Locate the cell with the specified text and output its [X, Y] center coordinate. 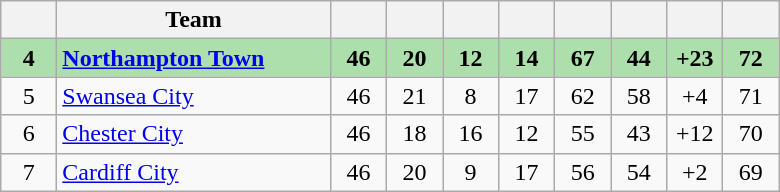
+2 [695, 172]
55 [583, 134]
72 [751, 58]
Cardiff City [194, 172]
54 [639, 172]
+12 [695, 134]
21 [414, 96]
+23 [695, 58]
14 [527, 58]
Swansea City [194, 96]
71 [751, 96]
56 [583, 172]
67 [583, 58]
16 [470, 134]
9 [470, 172]
6 [29, 134]
62 [583, 96]
44 [639, 58]
Team [194, 20]
43 [639, 134]
58 [639, 96]
5 [29, 96]
7 [29, 172]
4 [29, 58]
69 [751, 172]
8 [470, 96]
Northampton Town [194, 58]
Chester City [194, 134]
+4 [695, 96]
70 [751, 134]
18 [414, 134]
